Identify which cell holds the provided text, then report its (x, y) central coordinate. 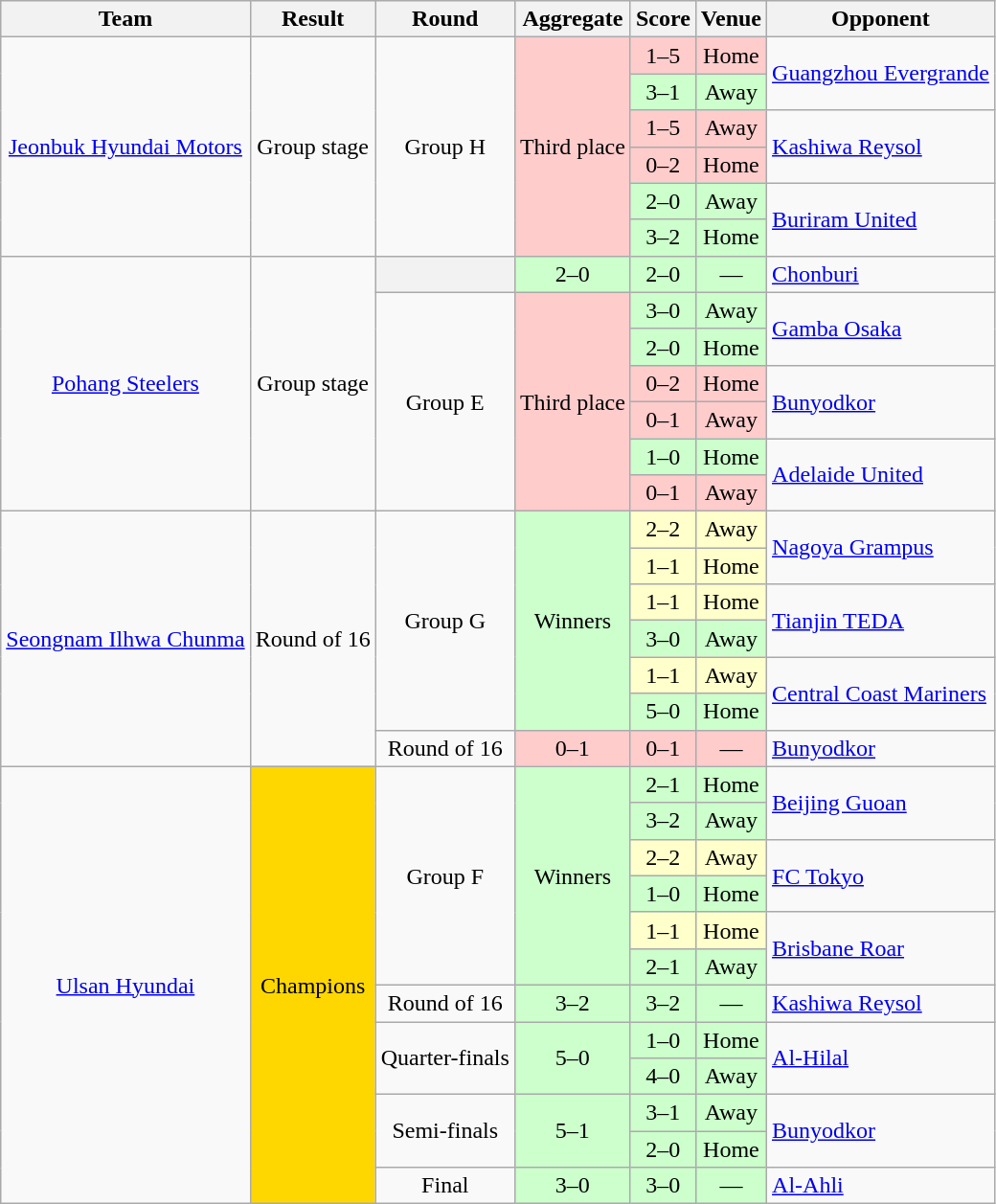
Adelaide United (881, 475)
Nagoya Grampus (881, 548)
Gamba Osaka (881, 329)
Beijing Guoan (881, 803)
Quarter-finals (444, 1057)
Tianjin TEDA (881, 621)
Chonburi (881, 274)
5–1 (573, 1131)
Al-Ahli (881, 1186)
Buriram United (881, 219)
Seongnam Ilhwa Chunma (125, 639)
Aggregate (573, 19)
Venue (731, 19)
Jeonbuk Hyundai Motors (125, 147)
Champions (312, 985)
Al-Hilal (881, 1057)
Team (125, 19)
Final (444, 1186)
4–0 (663, 1077)
FC Tokyo (881, 875)
Semi-finals (444, 1131)
Group E (444, 401)
Opponent (881, 19)
Group F (444, 875)
Central Coast Mariners (881, 693)
Group H (444, 147)
Guangzhou Evergrande (881, 74)
Brisbane Roar (881, 948)
Ulsan Hyundai (125, 985)
Score (663, 19)
Group G (444, 621)
Pohang Steelers (125, 383)
Round (444, 19)
Result (312, 19)
